Search for the cell housing the specified text and yield its [X, Y] center coordinate. 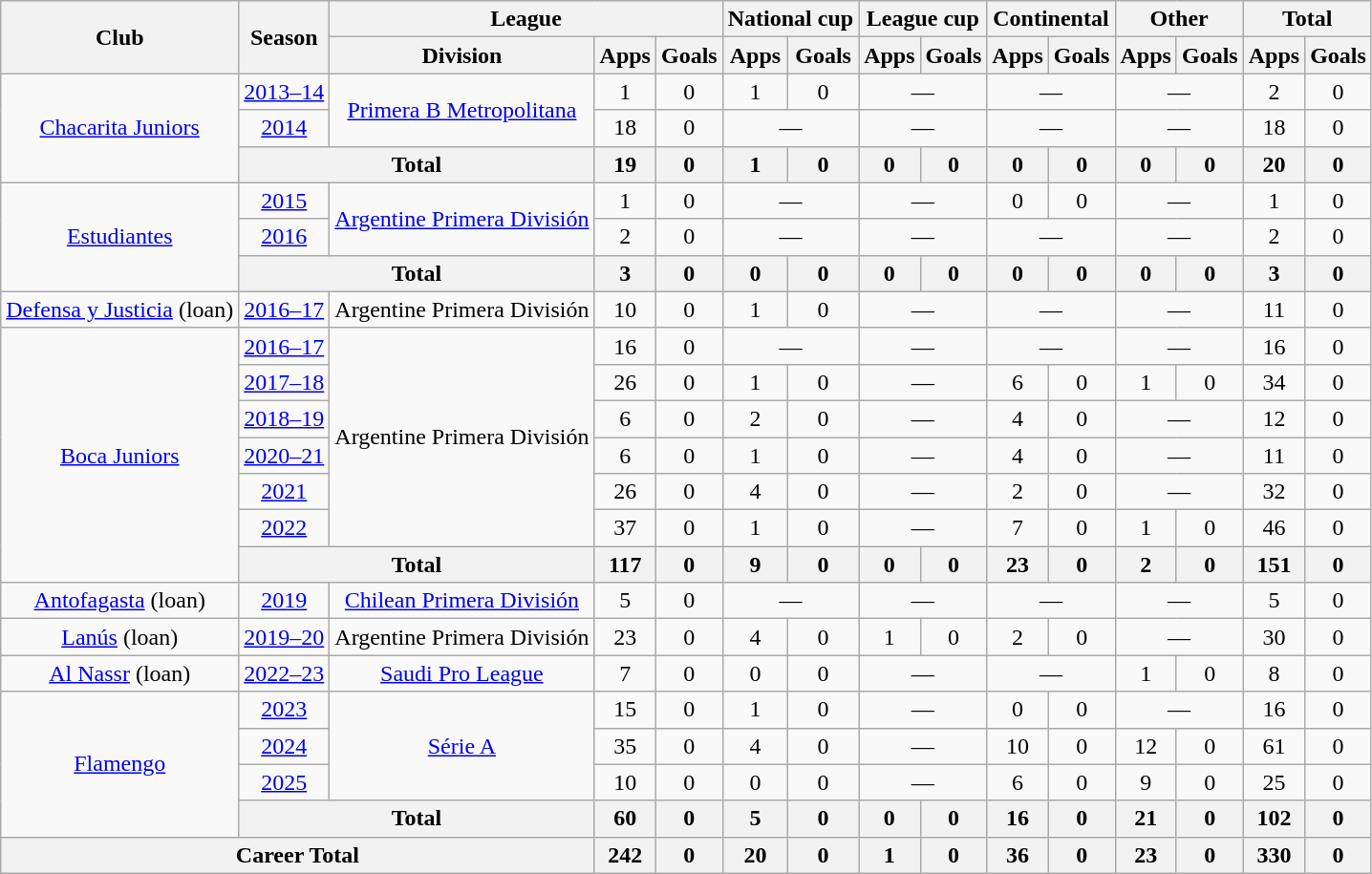
2022–23 [285, 673]
60 [625, 819]
2014 [285, 128]
36 [1018, 855]
Estudiantes [120, 237]
2021 [285, 492]
Saudi Pro League [462, 673]
46 [1274, 528]
102 [1274, 819]
Chilean Primera División [462, 601]
Flamengo [120, 764]
21 [1146, 819]
2020–21 [285, 456]
Primera B Metropolitana [462, 110]
Other [1179, 19]
242 [625, 855]
117 [625, 565]
2018–19 [285, 418]
61 [1274, 746]
League cup [923, 19]
Antofagasta (loan) [120, 601]
National cup [790, 19]
2017–18 [285, 382]
30 [1274, 637]
2022 [285, 528]
2019 [285, 601]
Al Nassr (loan) [120, 673]
Division [462, 55]
Defensa y Justicia (loan) [120, 309]
Career Total [298, 855]
2016 [285, 237]
330 [1274, 855]
37 [625, 528]
2025 [285, 782]
Club [120, 37]
Série A [462, 746]
32 [1274, 492]
Continental [1051, 19]
2013–14 [285, 92]
25 [1274, 782]
2024 [285, 746]
League [525, 19]
Season [285, 37]
2023 [285, 710]
Chacarita Juniors [120, 128]
Boca Juniors [120, 455]
19 [625, 164]
15 [625, 710]
35 [625, 746]
8 [1274, 673]
Lanús (loan) [120, 637]
2019–20 [285, 637]
2015 [285, 201]
151 [1274, 565]
34 [1274, 382]
